Find where the given text appears and provide that cell's center as (x, y) coordinate. 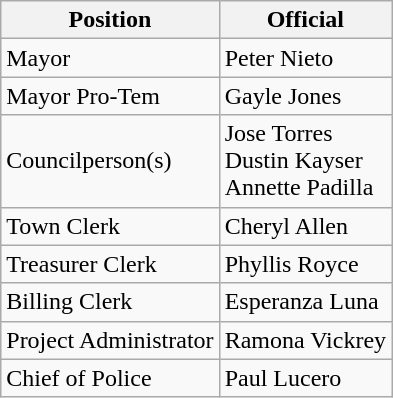
Peter Nieto (305, 58)
Phyllis Royce (305, 264)
Ramona Vickrey (305, 340)
Official (305, 20)
Jose TorresDustin KayserAnnette Padilla (305, 161)
Gayle Jones (305, 96)
Town Clerk (110, 226)
Treasurer Clerk (110, 264)
Billing Clerk (110, 302)
Esperanza Luna (305, 302)
Paul Lucero (305, 378)
Mayor (110, 58)
Mayor Pro-Tem (110, 96)
Councilperson(s) (110, 161)
Position (110, 20)
Project Administrator (110, 340)
Chief of Police (110, 378)
Cheryl Allen (305, 226)
